Output the (X, Y) coordinate of the center of the cell containing the given text.  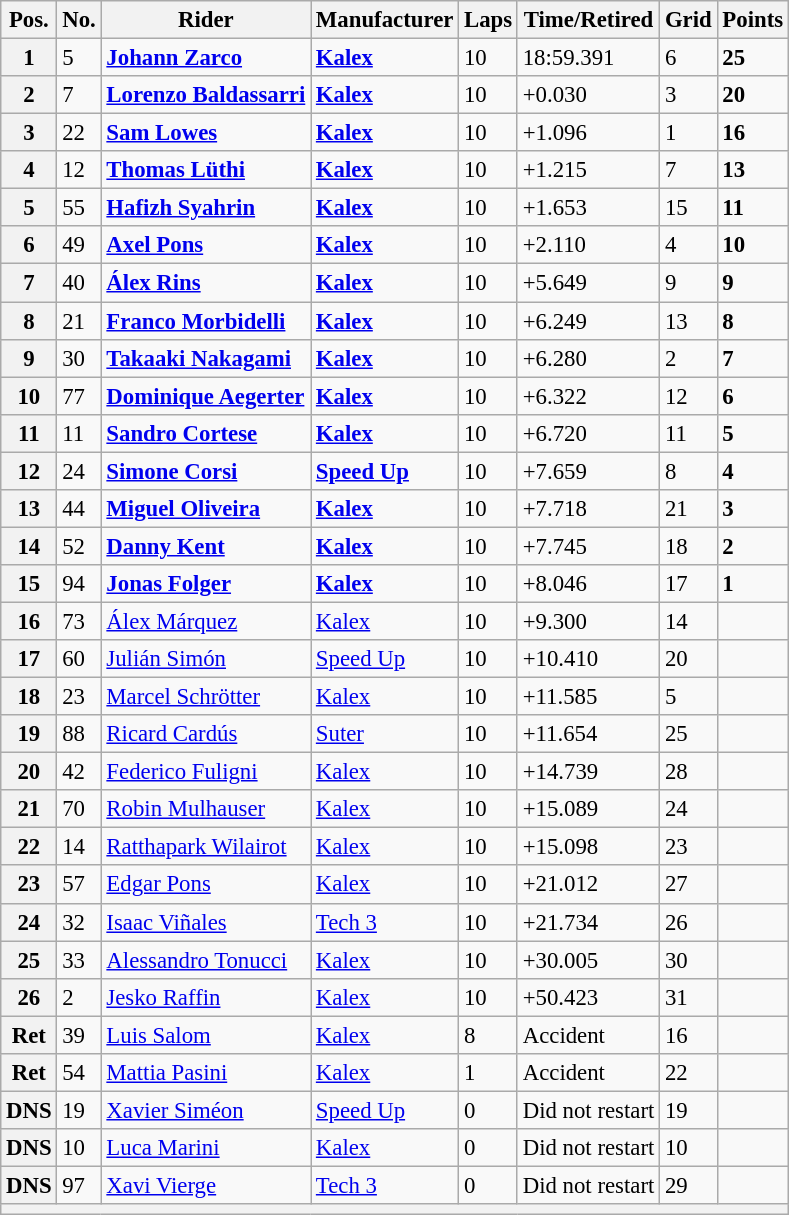
Robin Mulhauser (206, 809)
60 (79, 659)
94 (79, 584)
+1.096 (588, 133)
Mattia Pasini (206, 1073)
Alessandro Tonucci (206, 960)
27 (688, 885)
Suter (385, 734)
57 (79, 885)
Xavier Siméon (206, 1110)
No. (79, 20)
+5.649 (588, 283)
+11.585 (588, 697)
Álex Rins (206, 283)
Edgar Pons (206, 885)
40 (79, 283)
70 (79, 809)
Pos. (29, 20)
+10.410 (588, 659)
28 (688, 772)
52 (79, 546)
Isaac Viñales (206, 922)
Luis Salom (206, 1035)
88 (79, 734)
54 (79, 1073)
+6.249 (588, 321)
+6.322 (588, 396)
Rider (206, 20)
Marcel Schrötter (206, 697)
Simone Corsi (206, 471)
Grid (688, 20)
Manufacturer (385, 20)
Julián Simón (206, 659)
+30.005 (588, 960)
+1.215 (588, 170)
+14.739 (588, 772)
29 (688, 1185)
97 (79, 1185)
73 (79, 621)
Thomas Lüthi (206, 170)
Points (752, 20)
Johann Zarco (206, 58)
+0.030 (588, 95)
Ricard Cardús (206, 734)
Sandro Cortese (206, 433)
Ratthapark Wilairot (206, 847)
Miguel Oliveira (206, 509)
+9.300 (588, 621)
+15.098 (588, 847)
+6.280 (588, 358)
+8.046 (588, 584)
+21.734 (588, 922)
Álex Márquez (206, 621)
44 (79, 509)
+50.423 (588, 997)
+2.110 (588, 245)
18:59.391 (588, 58)
+21.012 (588, 885)
Time/Retired (588, 20)
+7.718 (588, 509)
Franco Morbidelli (206, 321)
+11.654 (588, 734)
Laps (488, 20)
Federico Fuligni (206, 772)
Jonas Folger (206, 584)
42 (79, 772)
Jesko Raffin (206, 997)
32 (79, 922)
39 (79, 1035)
Xavi Vierge (206, 1185)
+6.720 (588, 433)
77 (79, 396)
+1.653 (588, 208)
Axel Pons (206, 245)
+7.745 (588, 546)
Dominique Aegerter (206, 396)
Lorenzo Baldassarri (206, 95)
+7.659 (588, 471)
55 (79, 208)
+15.089 (588, 809)
31 (688, 997)
Danny Kent (206, 546)
Luca Marini (206, 1148)
Takaaki Nakagami (206, 358)
Sam Lowes (206, 133)
33 (79, 960)
49 (79, 245)
Hafizh Syahrin (206, 208)
